Determine the (X, Y) coordinate at the center of the cell enclosing the given text.  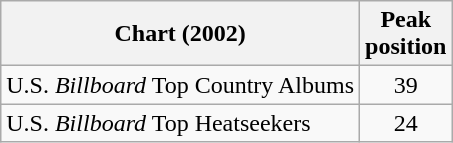
39 (406, 85)
24 (406, 123)
U.S. Billboard Top Heatseekers (180, 123)
U.S. Billboard Top Country Albums (180, 85)
Chart (2002) (180, 34)
Peakposition (406, 34)
